Pinpoint the cell where the given text exists, returning its (X, Y) midpoint coordinate. 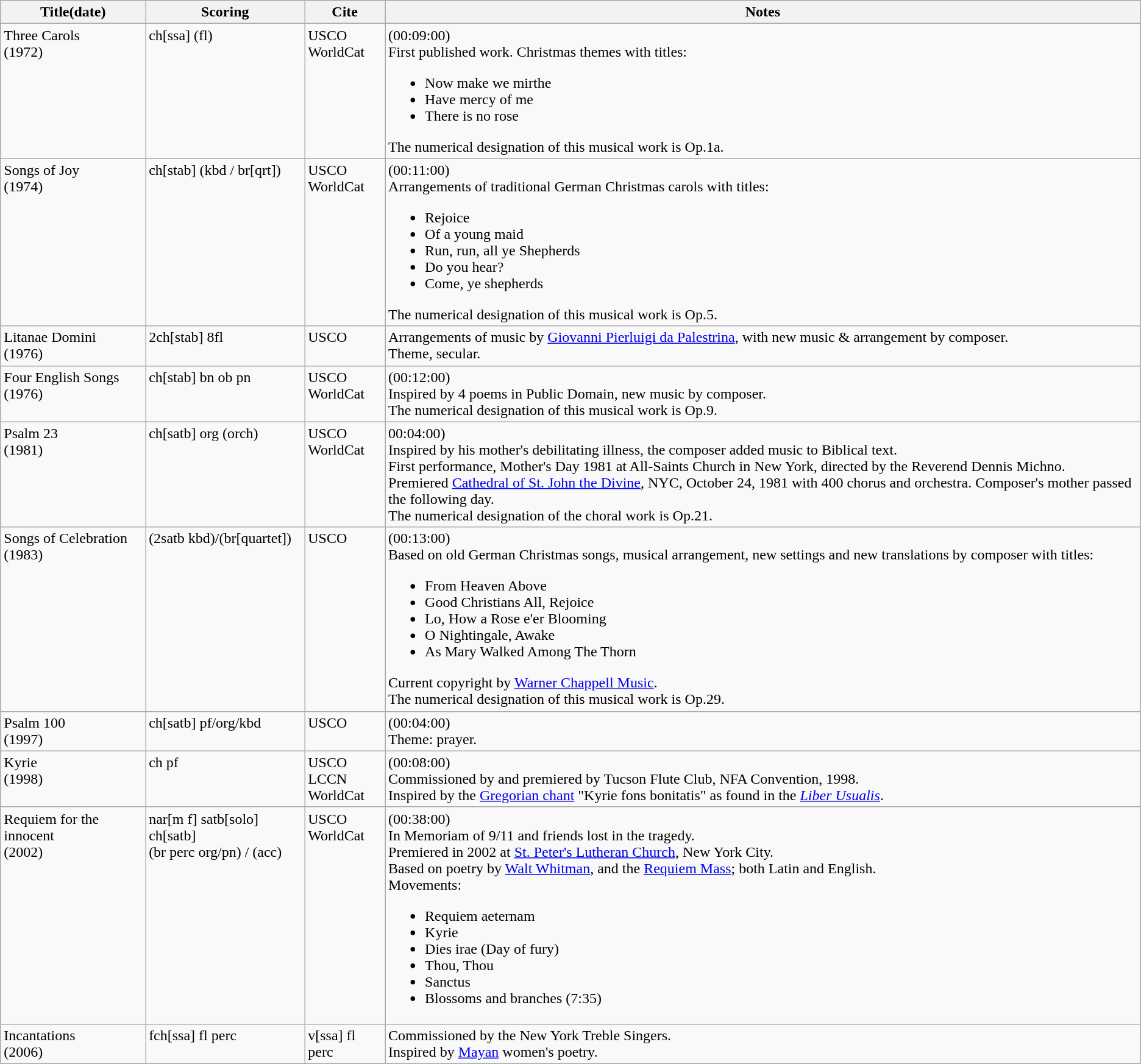
Commissioned by the New York Treble Singers.Inspired by Mayan women's poetry. (763, 1043)
Kyrie(1998) (73, 779)
Cite (345, 12)
Psalm 23(1981) (73, 474)
Notes (763, 12)
USCOLCCNWorldCat (345, 779)
(2satb kbd)/(br[quartet]) (226, 619)
Incantations(2006) (73, 1043)
Arrangements of music by Giovanni Pierluigi da Palestrina, with new music & arrangement by composer.Theme, secular. (763, 346)
Litanae Domini(1976) (73, 346)
Three Carols(1972) (73, 91)
nar[m f] satb[solo] ch[satb](br perc org/pn) / (acc) (226, 915)
ch pf (226, 779)
USCO WorldCat (345, 91)
fch[ssa] fl perc (226, 1043)
v[ssa] fl perc (345, 1043)
2ch[stab] 8fl (226, 346)
ch[ssa] (fl) (226, 91)
ch[satb] org (orch) (226, 474)
ch[stab] (kbd / br[qrt]) (226, 243)
(00:04:00)Theme: prayer. (763, 731)
Songs of Celebration(1983) (73, 619)
Scoring (226, 12)
(00:12:00)Inspired by 4 poems in Public Domain, new music by composer.The numerical designation of this musical work is Op.9. (763, 394)
Title(date) (73, 12)
Songs of Joy(1974) (73, 243)
ch[satb] pf/org/kbd (226, 731)
ch[stab] bn ob pn (226, 394)
Requiem for the innocent(2002) (73, 915)
Four English Songs(1976) (73, 394)
Psalm 100(1997) (73, 731)
